Provide the (x, y) coordinate of the cell's center where the given text is located.  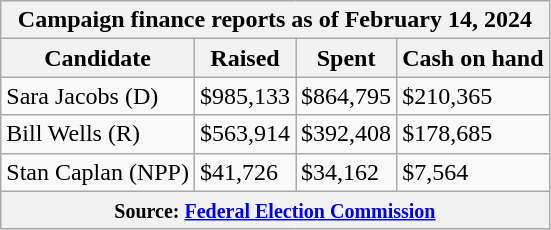
$563,914 (244, 134)
Spent (346, 58)
Sara Jacobs (D) (98, 96)
$41,726 (244, 172)
$985,133 (244, 96)
Bill Wells (R) (98, 134)
Stan Caplan (NPP) (98, 172)
$392,408 (346, 134)
Raised (244, 58)
Source: Federal Election Commission (275, 210)
$34,162 (346, 172)
$178,685 (473, 134)
$7,564 (473, 172)
$864,795 (346, 96)
Candidate (98, 58)
Cash on hand (473, 58)
$210,365 (473, 96)
Campaign finance reports as of February 14, 2024 (275, 20)
